From the cell containing the given text, extract its center point as [x, y] coordinate. 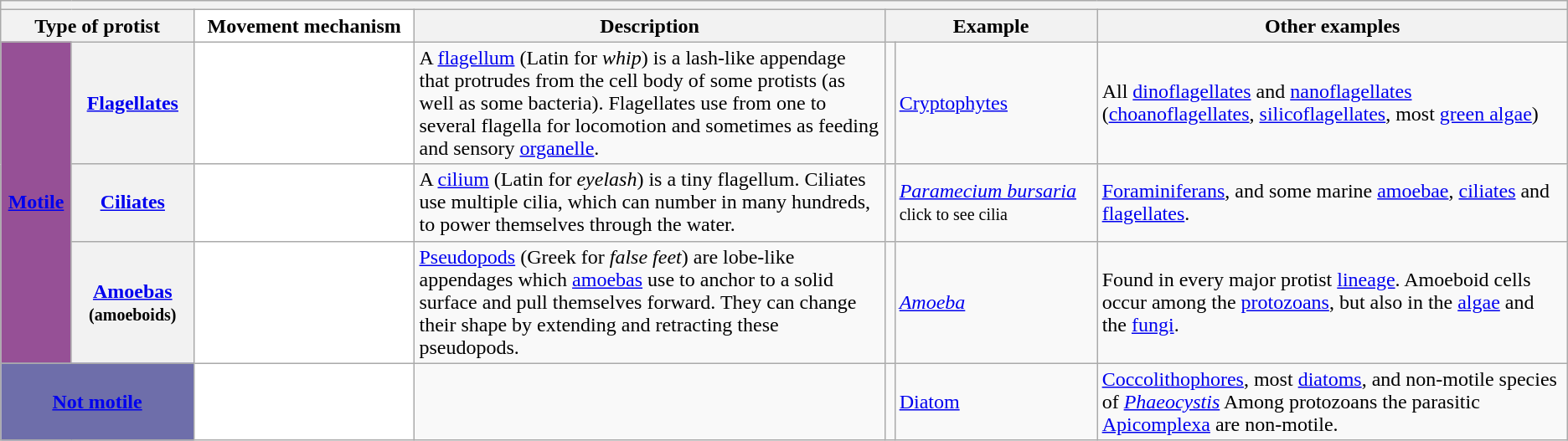
Amoeba [996, 302]
Description [650, 26]
Diatom [996, 402]
Foraminiferans, and some marine amoebae, ciliates and flagellates. [1332, 203]
Example [991, 26]
Cryptophytes [996, 103]
Movement mechanism [304, 26]
Found in every major protist lineage. Amoeboid cells occur among the protozoans, but also in the algae and the fungi. [1332, 302]
Amoebas(amoeboids) [132, 302]
Paramecium bursariaclick to see cilia [996, 203]
Type of protist [97, 26]
Other examples [1332, 26]
Motile [37, 203]
Ciliates [132, 203]
Flagellates [132, 103]
Coccolithophores, most diatoms, and non‐motile species of Phaeocystis Among protozoans the parasitic Apicomplexa are non‐motile. [1332, 402]
Not motile [97, 402]
All dinoflagellates and nanoflagellates (choanoflagellates, silicoflagellates, most green algae) [1332, 103]
